Return the [x, y] coordinate for the center point of the cell that contains the specified text.  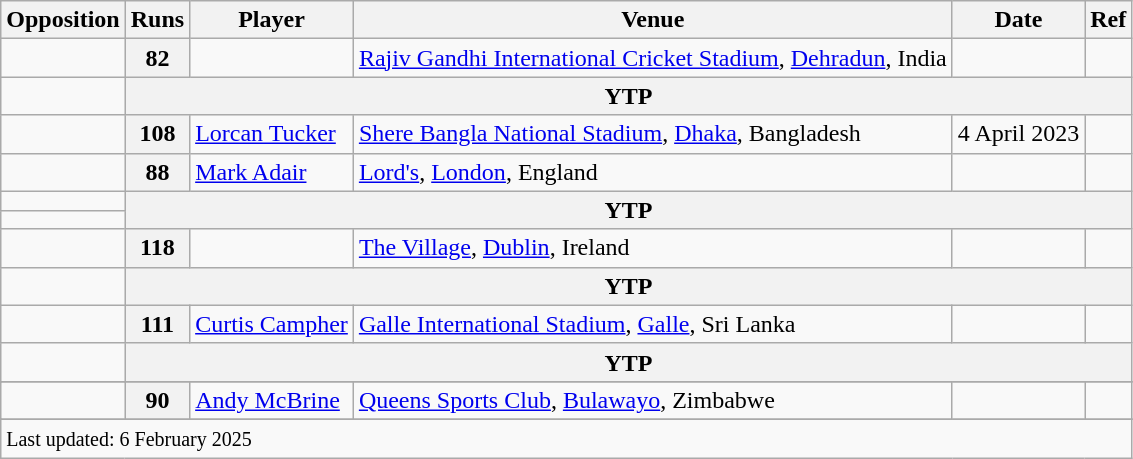
Mark Adair [272, 172]
4 April 2023 [1018, 134]
90 [157, 400]
Date [1018, 20]
Last updated: 6 February 2025 [566, 438]
Curtis Campher [272, 324]
Andy McBrine [272, 400]
Opposition [63, 20]
Runs [157, 20]
111 [157, 324]
Ref [1108, 20]
Lord's, London, England [652, 172]
Queens Sports Club, Bulawayo, Zimbabwe [652, 400]
82 [157, 58]
Shere Bangla National Stadium, Dhaka, Bangladesh [652, 134]
118 [157, 248]
Galle International Stadium, Galle, Sri Lanka [652, 324]
The Village, Dublin, Ireland [652, 248]
Venue [652, 20]
Rajiv Gandhi International Cricket Stadium, Dehradun, India [652, 58]
88 [157, 172]
Player [272, 20]
108 [157, 134]
Lorcan Tucker [272, 134]
